Detect which cell encompasses the target text, then output its (X, Y) center coordinate. 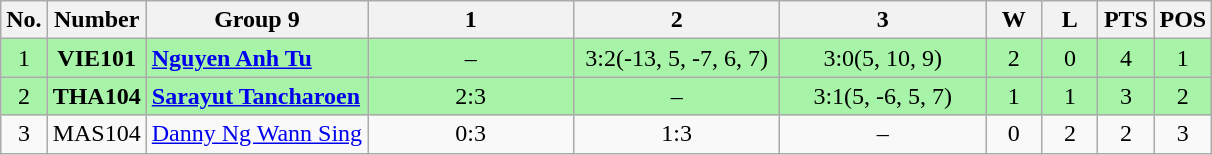
4 (1126, 58)
3:1(5, -6, 5, 7) (883, 96)
W (1014, 20)
VIE101 (96, 58)
Group 9 (256, 20)
L (1070, 20)
0:3 (471, 134)
POS (1183, 20)
No. (24, 20)
Sarayut Tancharoen (256, 96)
Nguyen Anh Tu (256, 58)
Number (96, 20)
3:0(5, 10, 9) (883, 58)
2:3 (471, 96)
1:3 (677, 134)
3:2(-13, 5, -7, 6, 7) (677, 58)
Danny Ng Wann Sing (256, 134)
THA104 (96, 96)
PTS (1126, 20)
MAS104 (96, 134)
